For the text-containing cell, return its midpoint in [x, y] coordinate format. 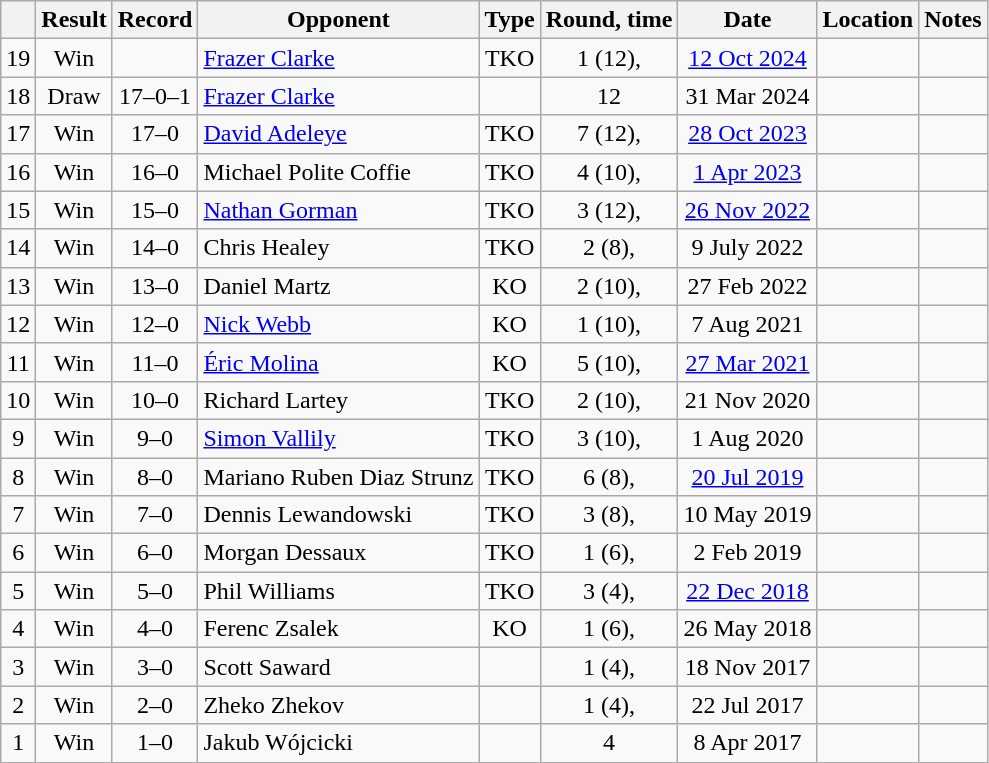
Location [868, 20]
Record [155, 20]
26 Nov 2022 [748, 210]
Type [510, 20]
9 July 2022 [748, 248]
28 Oct 2023 [748, 134]
5 (10), [609, 362]
Simon Vallily [338, 438]
9–0 [155, 438]
8–0 [155, 477]
Michael Polite Coffie [338, 172]
4–0 [155, 629]
6 [18, 553]
7–0 [155, 515]
Daniel Martz [338, 286]
26 May 2018 [748, 629]
3 (8), [609, 515]
2 Feb 2019 [748, 553]
8 [18, 477]
3 [18, 667]
Mariano Ruben Diaz Strunz [338, 477]
Draw [74, 96]
Phil Williams [338, 591]
16 [18, 172]
18 [18, 96]
3 (12), [609, 210]
Jakub Wójcicki [338, 743]
1 Apr 2023 [748, 172]
15 [18, 210]
Date [748, 20]
22 Jul 2017 [748, 705]
Dennis Lewandowski [338, 515]
12–0 [155, 324]
14–0 [155, 248]
12 Oct 2024 [748, 58]
1 (10), [609, 324]
3 (10), [609, 438]
15–0 [155, 210]
21 Nov 2020 [748, 400]
Notes [953, 20]
8 Apr 2017 [748, 743]
Result [74, 20]
Chris Healey [338, 248]
Opponent [338, 20]
17–0–1 [155, 96]
27 Feb 2022 [748, 286]
1 Aug 2020 [748, 438]
10–0 [155, 400]
5 [18, 591]
5–0 [155, 591]
9 [18, 438]
Éric Molina [338, 362]
27 Mar 2021 [748, 362]
17 [18, 134]
16–0 [155, 172]
Ferenc Zsalek [338, 629]
6 (8), [609, 477]
7 [18, 515]
2 [18, 705]
Richard Lartey [338, 400]
11 [18, 362]
Zheko Zhekov [338, 705]
19 [18, 58]
Nathan Gorman [338, 210]
David Adeleye [338, 134]
20 Jul 2019 [748, 477]
10 [18, 400]
14 [18, 248]
10 May 2019 [748, 515]
Scott Saward [338, 667]
22 Dec 2018 [748, 591]
13–0 [155, 286]
6–0 [155, 553]
Morgan Dessaux [338, 553]
Nick Webb [338, 324]
17–0 [155, 134]
1 [18, 743]
18 Nov 2017 [748, 667]
31 Mar 2024 [748, 96]
3–0 [155, 667]
2–0 [155, 705]
7 (12), [609, 134]
2 (8), [609, 248]
13 [18, 286]
3 (4), [609, 591]
11–0 [155, 362]
Round, time [609, 20]
7 Aug 2021 [748, 324]
1–0 [155, 743]
1 (12), [609, 58]
4 (10), [609, 172]
